Locate the cell with the specified text and output its (x, y) center coordinate. 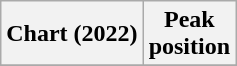
Peakposition (189, 34)
Chart (2022) (72, 34)
